Capture the cell that displays the provided text and extract its (x, y) central coordinate. 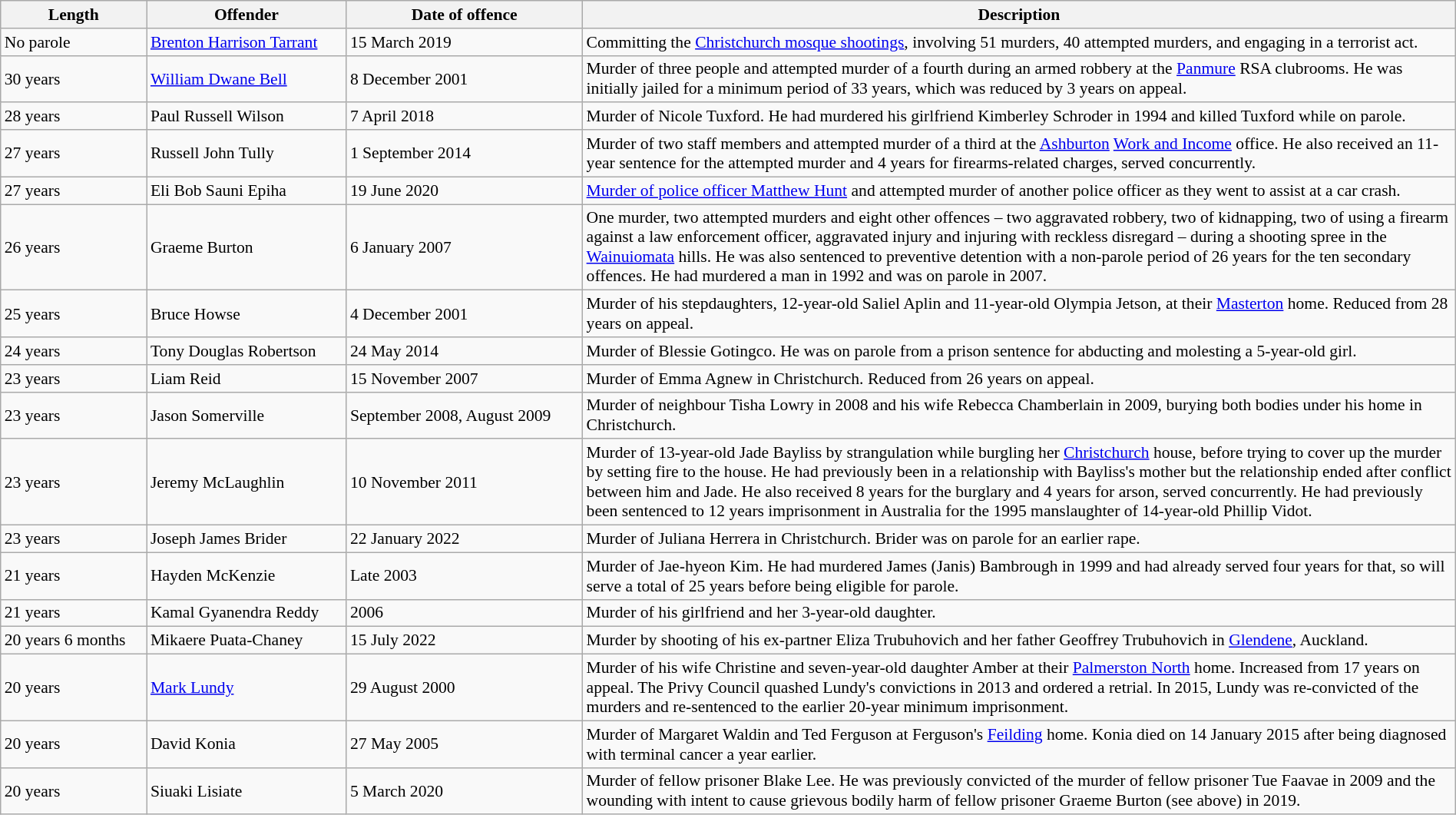
September 2008, August 2009 (465, 415)
Brenton Harrison Tarrant (247, 42)
Date of offence (465, 15)
Paul Russell Wilson (247, 117)
5 March 2020 (465, 791)
27 May 2005 (465, 744)
Graeme Burton (247, 247)
Siuaki Lisiate (247, 791)
26 years (74, 247)
19 June 2020 (465, 190)
15 November 2007 (465, 379)
Mark Lundy (247, 688)
15 March 2019 (465, 42)
David Konia (247, 744)
28 years (74, 117)
2006 (465, 613)
Murder of Juliana Herrera in Christchurch. Brider was on parole for an earlier rape. (1020, 539)
Committing the Christchurch mosque shootings, involving 51 murders, 40 attempted murders, and engaging in a terrorist act. (1020, 42)
8 December 2001 (465, 78)
20 years 6 months (74, 641)
Murder of his girlfriend and her 3-year-old daughter. (1020, 613)
Murder by shooting of his ex-partner Eliza Trubuhovich and her father Geoffrey Trubuhovich in Glendene, Auckland. (1020, 641)
Jason Somerville (247, 415)
Bruce Howse (247, 313)
25 years (74, 313)
Kamal Gyanendra Reddy (247, 613)
Joseph James Brider (247, 539)
7 April 2018 (465, 117)
Murder of Emma Agnew in Christchurch. Reduced from 26 years on appeal. (1020, 379)
24 years (74, 351)
Murder of Blessie Gotingco. He was on parole from a prison sentence for abducting and molesting a 5-year-old girl. (1020, 351)
Length (74, 15)
10 November 2011 (465, 482)
Late 2003 (465, 576)
24 May 2014 (465, 351)
30 years (74, 78)
15 July 2022 (465, 641)
No parole (74, 42)
Hayden McKenzie (247, 576)
Murder of Nicole Tuxford. He had murdered his girlfriend Kimberley Schroder in 1994 and killed Tuxford while on parole. (1020, 117)
Description (1020, 15)
Offender (247, 15)
Murder of neighbour Tisha Lowry in 2008 and his wife Rebecca Chamberlain in 2009, burying both bodies under his home in Christchurch. (1020, 415)
Tony Douglas Robertson (247, 351)
Eli Bob Sauni Epiha (247, 190)
William Dwane Bell (247, 78)
Murder of police officer Matthew Hunt and attempted murder of another police officer as they went to assist at a car crash. (1020, 190)
6 January 2007 (465, 247)
22 January 2022 (465, 539)
1 September 2014 (465, 154)
Liam Reid (247, 379)
4 December 2001 (465, 313)
Murder of his stepdaughters, 12-year-old Saliel Aplin and 11-year-old Olympia Jetson, at their Masterton home. Reduced from 28 years on appeal. (1020, 313)
Russell John Tully (247, 154)
Jeremy McLaughlin (247, 482)
Mikaere Puata-Chaney (247, 641)
29 August 2000 (465, 688)
